Detect which cell encompasses the target text, then output its [X, Y] center coordinate. 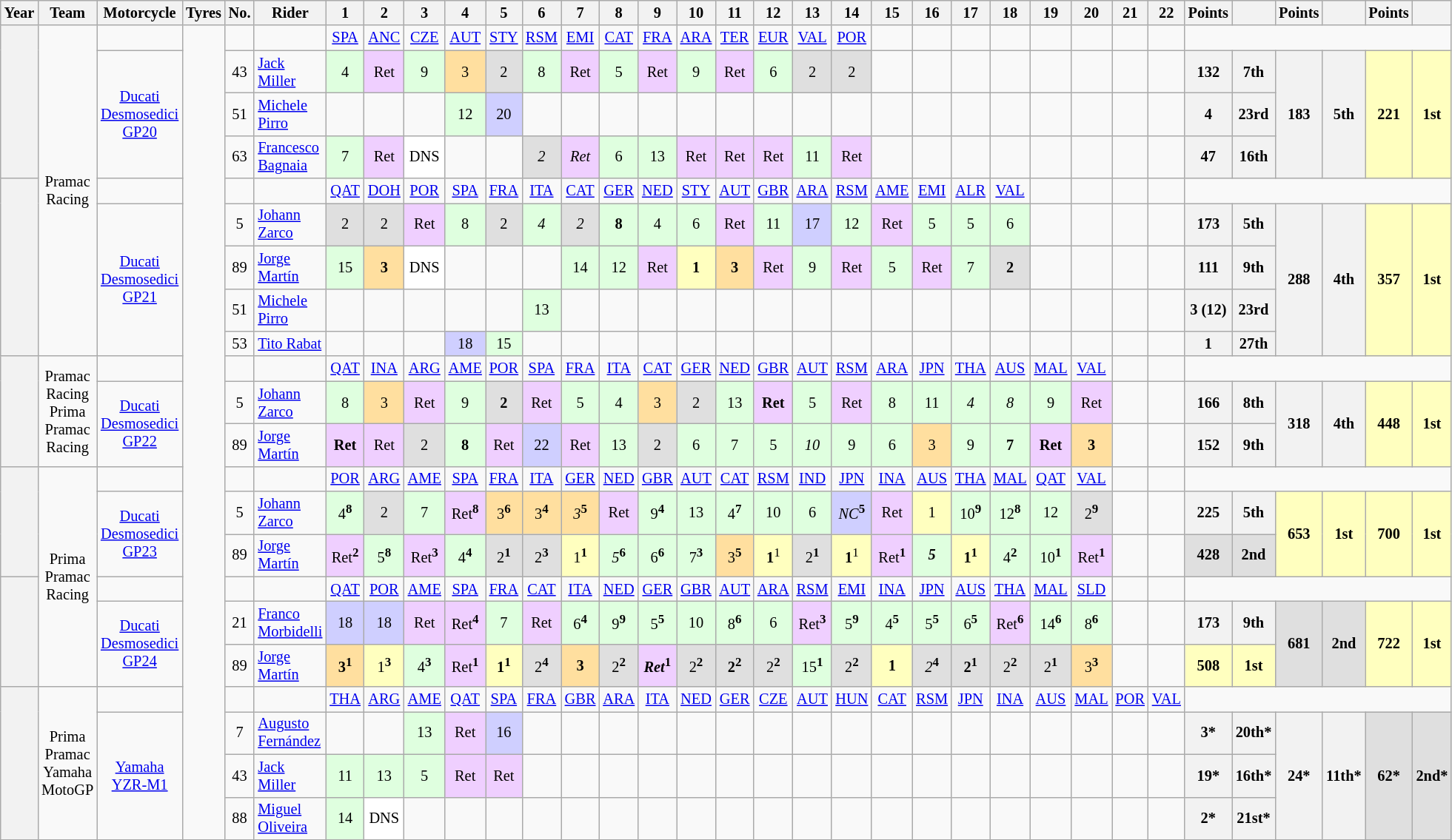
65 [971, 622]
225 [1208, 513]
Augusto Fernández [290, 733]
66 [658, 555]
Yamaha YZR-M1 [139, 776]
99 [619, 622]
48 [345, 513]
16th* [1254, 776]
36 [503, 513]
111 [1208, 267]
Francesco Bagnaia [290, 157]
Team [67, 13]
45 [891, 622]
183 [1299, 114]
44 [465, 555]
EUR [773, 38]
No. [240, 13]
19 [1051, 13]
88 [240, 819]
20th* [1254, 733]
27th [1254, 343]
Ducati Desmosedici GP20 [139, 114]
152 [1208, 445]
Franco Morbidelli [290, 622]
8th [1254, 403]
288 [1299, 280]
31 [345, 665]
508 [1208, 665]
NC5 [852, 513]
SLD [1091, 589]
ANC [384, 38]
146 [1051, 622]
11th* [1343, 776]
Motorcycle [139, 13]
3* [1208, 733]
23 [542, 555]
Year [19, 13]
19* [1208, 776]
Miguel Oliveira [290, 819]
73 [696, 555]
24* [1299, 776]
42 [1010, 555]
64 [581, 622]
Tito Rabat [290, 343]
318 [1299, 423]
DOH [384, 191]
Prima Pramac Racing [67, 577]
Ducati Desmosedici GP24 [139, 644]
Tyres [204, 13]
HUN [852, 699]
2* [1208, 819]
21st* [1254, 819]
34 [542, 513]
Ret4 [465, 622]
62* [1389, 776]
681 [1299, 644]
29 [1091, 513]
ALR [971, 191]
Ducati Desmosedici GP22 [139, 423]
TER [735, 38]
653 [1299, 534]
IND [813, 479]
56 [619, 555]
Pramac RacingPrima Pramac Racing [67, 411]
Prima Pramac Yamaha MotoGP [67, 764]
357 [1389, 280]
Ret6 [1010, 622]
151 [813, 665]
722 [1389, 644]
2nd* [1432, 776]
Pramac Racing [67, 191]
221 [1389, 114]
94 [658, 513]
700 [1389, 534]
428 [1208, 555]
166 [1208, 403]
128 [1010, 513]
448 [1389, 423]
16th [1254, 157]
59 [852, 622]
63 [240, 157]
109 [971, 513]
7th [1254, 72]
3 (12) [1208, 310]
53 [240, 343]
Ret8 [465, 513]
Ret2 [345, 555]
132 [1208, 72]
Rider [290, 13]
33 [1091, 665]
58 [384, 555]
101 [1051, 555]
Ducati Desmosedici GP21 [139, 280]
Ducati Desmosedici GP23 [139, 534]
